Scan for the cell matching the given text and deliver its [x, y] coordinate at center. 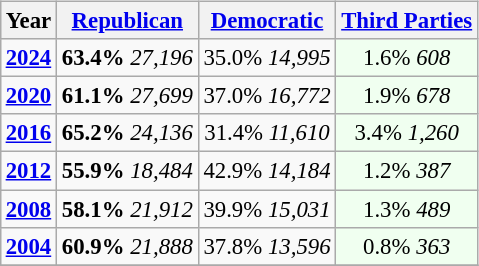
42.9% 14,184 [267, 171]
2012 [28, 171]
61.1% 27,699 [128, 96]
65.2% 24,136 [128, 133]
0.8% 363 [407, 246]
2004 [28, 246]
1.2% 387 [407, 171]
58.1% 21,912 [128, 209]
1.9% 678 [407, 96]
Third Parties [407, 21]
2020 [28, 96]
35.0% 14,995 [267, 58]
63.4% 27,196 [128, 58]
37.0% 16,772 [267, 96]
37.8% 13,596 [267, 246]
2016 [28, 133]
1.6% 608 [407, 58]
2008 [28, 209]
1.3% 489 [407, 209]
2024 [28, 58]
31.4% 11,610 [267, 133]
3.4% 1,260 [407, 133]
60.9% 21,888 [128, 246]
Republican [128, 21]
39.9% 15,031 [267, 209]
Democratic [267, 21]
55.9% 18,484 [128, 171]
Year [28, 21]
